From the cell containing the given text, extract its center point as [x, y] coordinate. 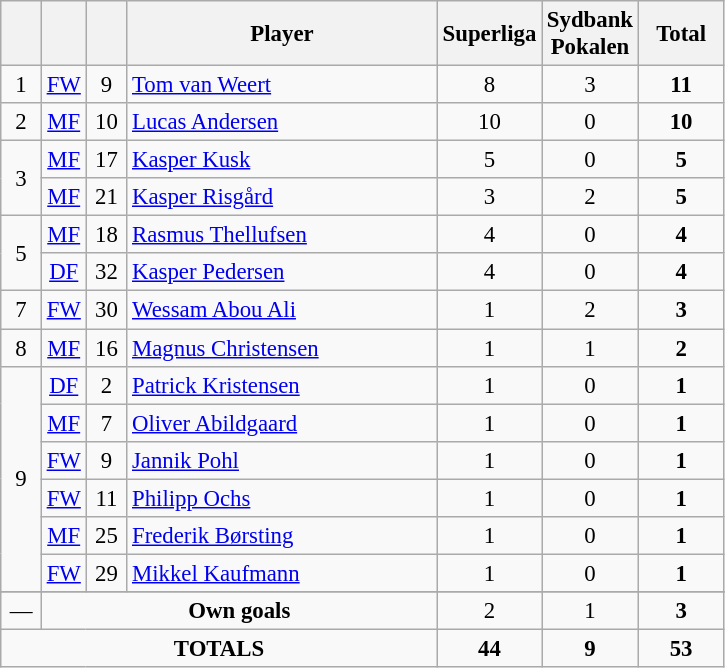
17 [106, 160]
25 [106, 536]
Own goals [239, 611]
Kasper Risgård [282, 197]
Lucas Andersen [282, 122]
Kasper Kusk [282, 160]
TOTALS [220, 648]
Patrick Kristensen [282, 385]
Kasper Pedersen [282, 273]
44 [489, 648]
Superliga [489, 34]
Mikkel Kaufmann [282, 573]
Jannik Pohl [282, 460]
18 [106, 235]
Philipp Ochs [282, 498]
Frederik Børsting [282, 536]
Magnus Christensen [282, 348]
53 [681, 648]
Total [681, 34]
Rasmus Thellufsen [282, 235]
29 [106, 573]
21 [106, 197]
— [22, 611]
Wessam Abou Ali [282, 310]
Player [282, 34]
16 [106, 348]
Oliver Abildgaard [282, 423]
Sydbank Pokalen [590, 34]
30 [106, 310]
Tom van Weert [282, 85]
32 [106, 273]
